From the cell containing the given text, extract its center point as (x, y) coordinate. 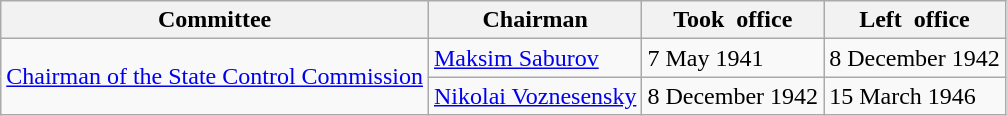
Took office (733, 20)
Chairman (534, 20)
Left office (915, 20)
15 March 1946 (915, 96)
Nikolai Voznesensky (534, 96)
Committee (215, 20)
7 May 1941 (733, 58)
Chairman of the State Control Commission (215, 77)
Maksim Saburov (534, 58)
